Find where the given text appears and provide that cell's center as [x, y] coordinate. 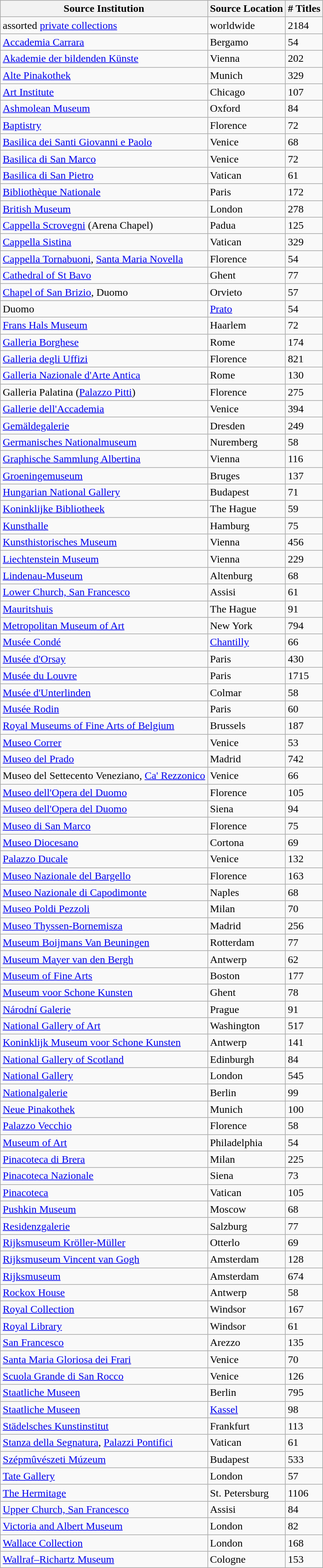
Basilica di San Pietro [104, 175]
82 [304, 1526]
1106 [304, 1493]
Accademia Carrara [104, 42]
Metropolitan Museum of Art [104, 626]
Gemäldegalerie [104, 425]
Bruges [246, 475]
Koninklijk Museum voor Schone Kunsten [104, 1043]
Colmar [246, 692]
125 [304, 226]
Nationalgalerie [104, 1093]
Museo Poldi Pezzoli [104, 909]
Gallerie dell'Accademia [104, 409]
Cappella Tornabuoni, Santa Maria Novella [104, 259]
Akademie der bildenden Künste [104, 59]
Kunsthistorisches Museum [104, 542]
Source Location [246, 9]
Bergamo [246, 42]
Museo Correr [104, 743]
Art Institute [104, 92]
Galleria Palatina (Palazzo Pitti) [104, 392]
Washington [246, 1026]
Rijksmuseum Vincent van Gogh [104, 1259]
National Gallery of Art [104, 1026]
worldwide [246, 25]
Nuremberg [246, 442]
60 [304, 709]
Cologne [246, 1560]
Basilica di San Marco [104, 159]
116 [304, 459]
172 [304, 192]
Palazzo Ducale [104, 859]
141 [304, 1043]
Museo Nazionale del Bargello [104, 876]
Edinburgh [246, 1059]
Germanisches Nationalmuseum [104, 442]
Musée d'Orsay [104, 659]
Prato [246, 309]
Source Institution [104, 9]
Galleria Borghese [104, 342]
Upper Church, San Francesco [104, 1509]
Museum voor Schone Kunsten [104, 992]
Naples [246, 892]
187 [304, 726]
62 [304, 959]
1715 [304, 676]
Liechtenstein Museum [104, 559]
# Titles [304, 9]
73 [304, 1176]
174 [304, 342]
794 [304, 626]
Altenburg [246, 576]
167 [304, 1310]
Neue Pinakothek [104, 1109]
100 [304, 1109]
Galleria Nazionale d'Arte Antica [104, 375]
Oxford [246, 109]
Graphische Sammlung Albertina [104, 459]
249 [304, 425]
Scuola Grande di San Rocco [104, 1376]
98 [304, 1409]
Museo del Settecento Veneziano, Ca' Rezzonico [104, 776]
Kassel [246, 1409]
Cathedral of St Bavo [104, 276]
Rotterdam [246, 942]
Boston [246, 976]
225 [304, 1159]
Rijksmuseum Kröller-Müller [104, 1242]
94 [304, 809]
135 [304, 1343]
Orvieto [246, 292]
137 [304, 475]
821 [304, 359]
Dresden [246, 425]
545 [304, 1076]
2184 [304, 25]
Royal Collection [104, 1310]
Städelsches Kunstinstitut [104, 1426]
Prague [246, 1009]
assorted private collections [104, 25]
59 [304, 509]
430 [304, 659]
Museo Thyssen-Bornemisza [104, 926]
Musée d'Unterlinden [104, 692]
Basilica dei Santi Giovanni e Paolo [104, 142]
394 [304, 409]
202 [304, 59]
Musée Rodin [104, 709]
107 [304, 92]
Mauritshuis [104, 609]
Museum of Fine Arts [104, 976]
Victoria and Albert Museum [104, 1526]
Chicago [246, 92]
130 [304, 375]
Musée Condé [104, 642]
Haarlem [246, 326]
Philadelphia [246, 1143]
Wallace Collection [104, 1543]
Hungarian National Gallery [104, 492]
Wallraf–Richartz Museum [104, 1560]
Santa Maria Gloriosa dei Frari [104, 1359]
Szépmûvészeti Múzeum [104, 1459]
128 [304, 1259]
National Gallery [104, 1076]
Bibliothèque Nationale [104, 192]
Musée du Louvre [104, 676]
153 [304, 1560]
533 [304, 1459]
Museum Mayer van den Bergh [104, 959]
275 [304, 392]
Residenzgalerie [104, 1226]
Museum Boijmans Van Beuningen [104, 942]
Hamburg [246, 526]
256 [304, 926]
Museo del Prado [104, 759]
San Francesco [104, 1343]
168 [304, 1543]
Tate Gallery [104, 1476]
113 [304, 1426]
163 [304, 876]
Otterlo [246, 1242]
Museo Nazionale di Capodimonte [104, 892]
Museo Diocesano [104, 842]
Palazzo Vecchio [104, 1126]
Royal Library [104, 1326]
Pinacoteca Nazionale [104, 1176]
742 [304, 759]
132 [304, 859]
229 [304, 559]
71 [304, 492]
Museo di San Marco [104, 826]
Arezzo [246, 1343]
Brussels [246, 726]
New York [246, 626]
Moscow [246, 1209]
99 [304, 1093]
Chapel of San Brizio, Duomo [104, 292]
Lindenau-Museum [104, 576]
795 [304, 1393]
53 [304, 743]
126 [304, 1376]
Koninklijke Bibliotheek [104, 509]
Groeningemuseum [104, 475]
Cortona [246, 842]
British Museum [104, 209]
Alte Pinakothek [104, 75]
278 [304, 209]
78 [304, 992]
674 [304, 1276]
Chantilly [246, 642]
Pinacoteca di Brera [104, 1159]
Cappella Scrovegni (Arena Chapel) [104, 226]
Baptistry [104, 125]
Duomo [104, 309]
Rijksmuseum [104, 1276]
Galleria degli Uffizi [104, 359]
Cappella Sistina [104, 242]
Pinacoteca [104, 1193]
456 [304, 542]
Lower Church, San Francesco [104, 592]
Frankfurt [246, 1426]
Frans Hals Museum [104, 326]
Kunsthalle [104, 526]
Rockox House [104, 1293]
177 [304, 976]
St. Petersburg [246, 1493]
National Gallery of Scotland [104, 1059]
Royal Museums of Fine Arts of Belgium [104, 726]
The Hermitage [104, 1493]
Padua [246, 226]
Salzburg [246, 1226]
Národní Galerie [104, 1009]
Ashmolean Museum [104, 109]
Pushkin Museum [104, 1209]
Stanza della Segnatura, Palazzi Pontifici [104, 1443]
Museum of Art [104, 1143]
517 [304, 1026]
